Capture the cell that displays the provided text and extract its (X, Y) central coordinate. 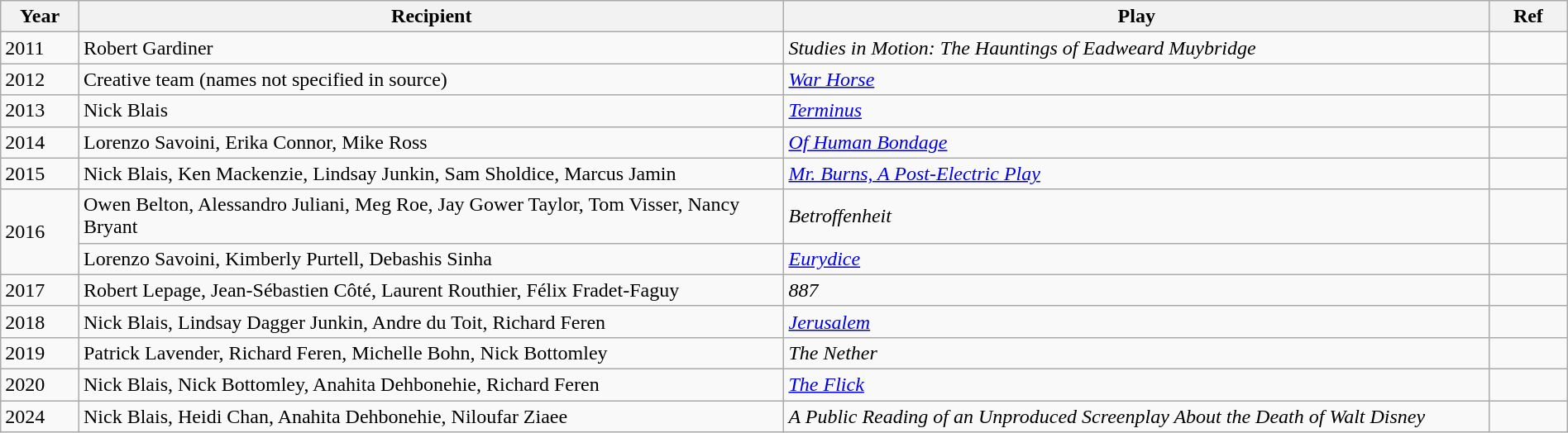
Nick Blais, Lindsay Dagger Junkin, Andre du Toit, Richard Feren (432, 321)
2011 (40, 48)
Robert Lepage, Jean-Sébastien Côté, Laurent Routhier, Félix Fradet-Faguy (432, 290)
2018 (40, 321)
Of Human Bondage (1136, 142)
Recipient (432, 17)
Play (1136, 17)
Creative team (names not specified in source) (432, 79)
2016 (40, 231)
Terminus (1136, 111)
Nick Blais, Heidi Chan, Anahita Dehbonehie, Niloufar Ziaee (432, 416)
2020 (40, 384)
2015 (40, 174)
Year (40, 17)
887 (1136, 290)
The Flick (1136, 384)
Mr. Burns, A Post-Electric Play (1136, 174)
Studies in Motion: The Hauntings of Eadweard Muybridge (1136, 48)
2012 (40, 79)
War Horse (1136, 79)
Eurydice (1136, 259)
Patrick Lavender, Richard Feren, Michelle Bohn, Nick Bottomley (432, 353)
Nick Blais (432, 111)
2024 (40, 416)
Owen Belton, Alessandro Juliani, Meg Roe, Jay Gower Taylor, Tom Visser, Nancy Bryant (432, 216)
The Nether (1136, 353)
Lorenzo Savoini, Erika Connor, Mike Ross (432, 142)
2019 (40, 353)
Nick Blais, Ken Mackenzie, Lindsay Junkin, Sam Sholdice, Marcus Jamin (432, 174)
Ref (1528, 17)
Betroffenheit (1136, 216)
Lorenzo Savoini, Kimberly Purtell, Debashis Sinha (432, 259)
2014 (40, 142)
Robert Gardiner (432, 48)
2013 (40, 111)
2017 (40, 290)
Nick Blais, Nick Bottomley, Anahita Dehbonehie, Richard Feren (432, 384)
Jerusalem (1136, 321)
A Public Reading of an Unproduced Screenplay About the Death of Walt Disney (1136, 416)
